Search for the cell housing the specified text and yield its (x, y) center coordinate. 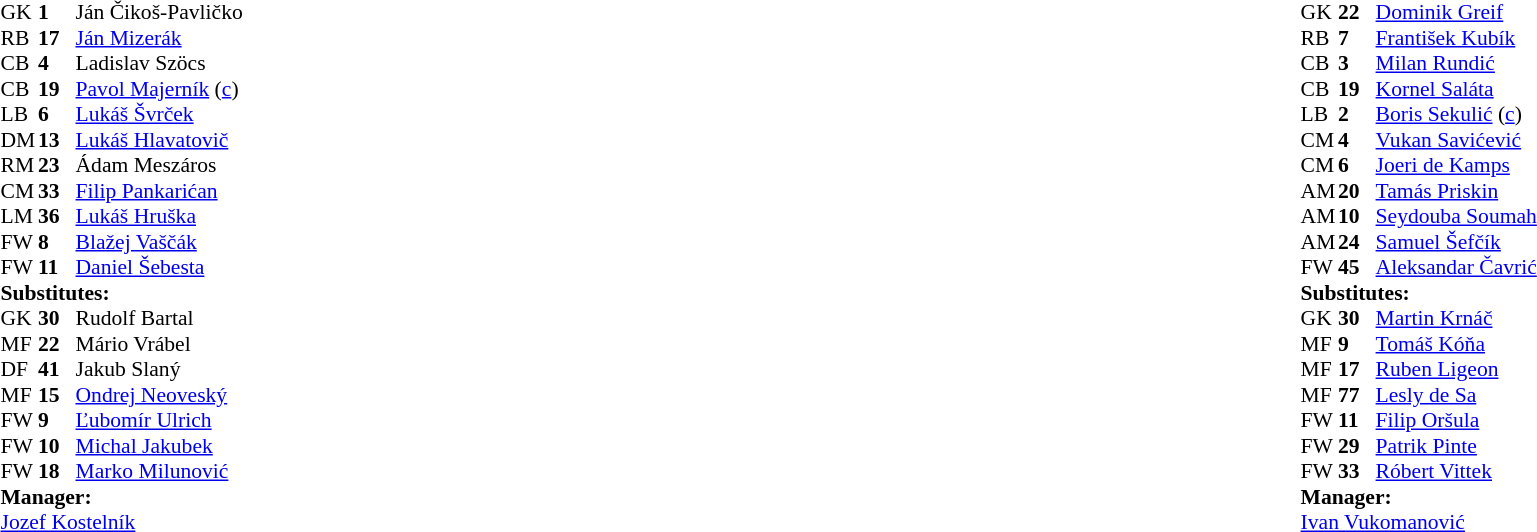
45 (1357, 267)
Aleksandar Čavrić (1456, 267)
Patrik Pinte (1456, 446)
Ľubomír Ulrich (160, 421)
15 (57, 395)
DF (19, 369)
Róbert Vittek (1456, 471)
Blažej Vaščák (160, 242)
24 (1357, 242)
8 (57, 242)
Tamás Priskin (1456, 191)
Kornel Saláta (1456, 89)
20 (1357, 191)
36 (57, 217)
Martin Krnáč (1456, 319)
Lukáš Švrček (160, 115)
Ján Mizerák (160, 38)
Pavol Majerník (c) (160, 89)
RM (19, 165)
Ladislav Szöcs (160, 63)
29 (1357, 446)
Michal Jakubek (160, 446)
2 (1357, 115)
Tomáš Kóňa (1456, 344)
Vukan Savićević (1456, 140)
Ádam Meszáros (160, 165)
Seydouba Soumah (1456, 217)
13 (57, 140)
18 (57, 471)
Ján Čikoš-Pavličko (160, 13)
Joeri de Kamps (1456, 165)
3 (1357, 63)
1 (57, 13)
DM (19, 140)
Marko Milunović (160, 471)
Ruben Ligeon (1456, 369)
Samuel Šefčík (1456, 242)
Lesly de Sa (1456, 395)
7 (1357, 38)
23 (57, 165)
Filip Oršula (1456, 421)
František Kubík (1456, 38)
Rudolf Bartal (160, 319)
Boris Sekulić (c) (1456, 115)
Mário Vrábel (160, 344)
Filip Pankarićan (160, 191)
LM (19, 217)
77 (1357, 395)
41 (57, 369)
Lukáš Hlavatovič (160, 140)
Milan Rundić (1456, 63)
Dominik Greif (1456, 13)
Ondrej Neoveský (160, 395)
Lukáš Hruška (160, 217)
Jakub Slaný (160, 369)
Daniel Šebesta (160, 267)
